Identify which cell holds the provided text, then report its (x, y) central coordinate. 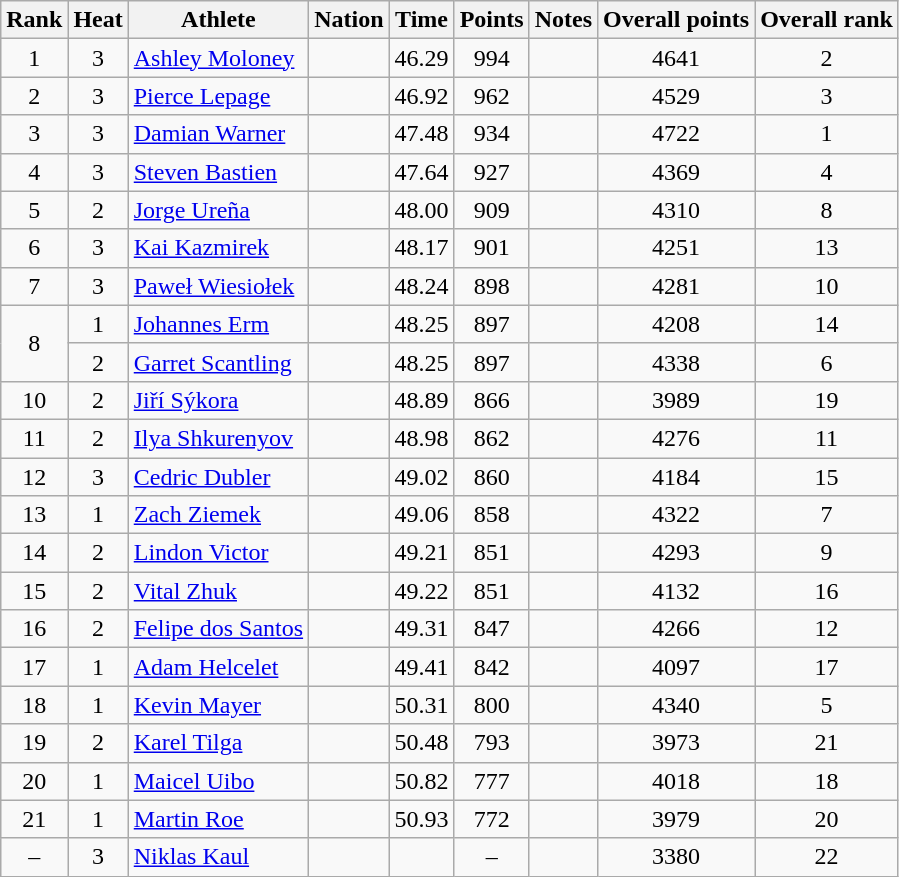
Overall rank (827, 20)
50.31 (422, 705)
3380 (676, 857)
Ashley Moloney (218, 58)
Kai Kazmirek (218, 248)
4184 (676, 477)
Heat (98, 20)
Pierce Lepage (218, 96)
Lindon Victor (218, 553)
49.02 (422, 477)
46.29 (422, 58)
847 (492, 629)
Ilya Shkurenyov (218, 438)
901 (492, 248)
4293 (676, 553)
48.24 (422, 286)
Felipe dos Santos (218, 629)
4310 (676, 210)
927 (492, 172)
48.00 (422, 210)
4018 (676, 781)
48.98 (422, 438)
Athlete (218, 20)
772 (492, 819)
Overall points (676, 20)
Adam Helcelet (218, 667)
22 (827, 857)
9 (827, 553)
Niklas Kaul (218, 857)
50.48 (422, 743)
994 (492, 58)
46.92 (422, 96)
Jorge Ureña (218, 210)
934 (492, 134)
4722 (676, 134)
4529 (676, 96)
4132 (676, 591)
4251 (676, 248)
47.48 (422, 134)
49.31 (422, 629)
Notes (563, 20)
Johannes Erm (218, 324)
4281 (676, 286)
Zach Ziemek (218, 515)
842 (492, 667)
Maicel Uibo (218, 781)
48.89 (422, 400)
Rank (34, 20)
4097 (676, 667)
4340 (676, 705)
49.41 (422, 667)
Steven Bastien (218, 172)
Damian Warner (218, 134)
4369 (676, 172)
866 (492, 400)
49.06 (422, 515)
777 (492, 781)
860 (492, 477)
4276 (676, 438)
Cedric Dubler (218, 477)
793 (492, 743)
909 (492, 210)
Vital Zhuk (218, 591)
49.21 (422, 553)
Jiří Sýkora (218, 400)
Nation (349, 20)
Time (422, 20)
Martin Roe (218, 819)
3973 (676, 743)
4322 (676, 515)
898 (492, 286)
4338 (676, 362)
Paweł Wiesiołek (218, 286)
Points (492, 20)
Garret Scantling (218, 362)
962 (492, 96)
48.17 (422, 248)
4266 (676, 629)
49.22 (422, 591)
862 (492, 438)
800 (492, 705)
4641 (676, 58)
50.82 (422, 781)
47.64 (422, 172)
Karel Tilga (218, 743)
4208 (676, 324)
3979 (676, 819)
Kevin Mayer (218, 705)
858 (492, 515)
50.93 (422, 819)
3989 (676, 400)
